Provide the [X, Y] coordinate of the cell's center where the given text is located.  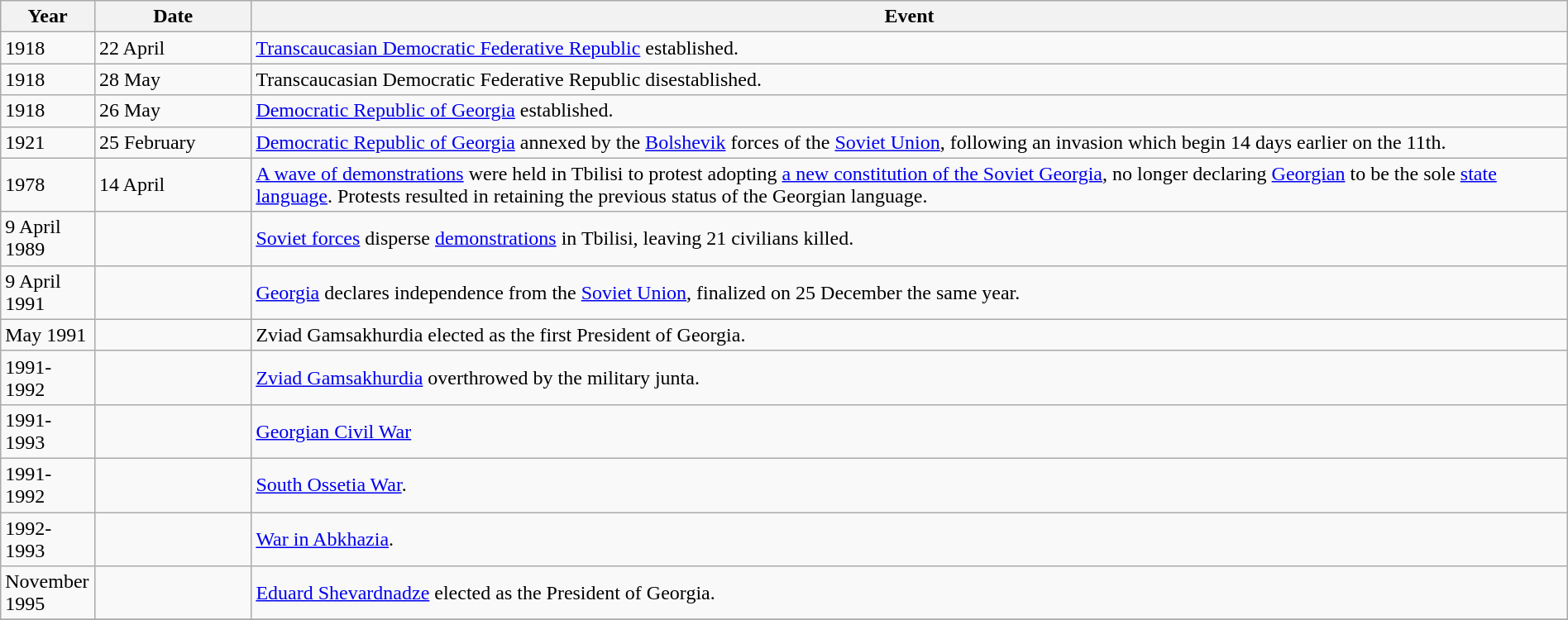
Date [172, 17]
25 February [172, 142]
November 1995 [48, 594]
May 1991 [48, 335]
1978 [48, 185]
26 May [172, 111]
Year [48, 17]
22 April [172, 48]
1992-1993 [48, 539]
1991-1993 [48, 432]
Georgia declares independence from the Soviet Union, finalized on 25 December the same year. [910, 293]
9 April 1991 [48, 293]
9 April 1989 [48, 238]
Soviet forces disperse demonstrations in Tbilisi, leaving 21 civilians killed. [910, 238]
Transcaucasian Democratic Federative Republic disestablished. [910, 79]
Zviad Gamsakhurdia elected as the first President of Georgia. [910, 335]
Democratic Republic of Georgia annexed by the Bolshevik forces of the Soviet Union, following an invasion which begin 14 days earlier on the 11th. [910, 142]
28 May [172, 79]
Democratic Republic of Georgia established. [910, 111]
14 April [172, 185]
South Ossetia War. [910, 484]
Eduard Shevardnadze elected as the President of Georgia. [910, 594]
Event [910, 17]
War in Abkhazia. [910, 539]
Transcaucasian Democratic Federative Republic established. [910, 48]
Georgian Civil War [910, 432]
Zviad Gamsakhurdia overthrowed by the military junta. [910, 377]
1921 [48, 142]
